For the text-containing cell, return its midpoint in (X, Y) coordinate format. 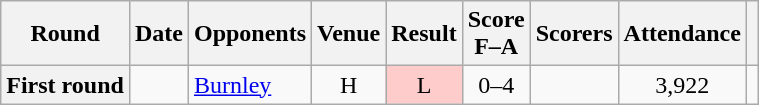
Date (158, 34)
Result (424, 34)
Attendance (682, 34)
0–4 (496, 85)
3,922 (682, 85)
Burnley (250, 85)
First round (66, 85)
Round (66, 34)
L (424, 85)
ScoreF–A (496, 34)
H (349, 85)
Scorers (574, 34)
Venue (349, 34)
Opponents (250, 34)
